For the text-containing cell, return its midpoint in [X, Y] coordinate format. 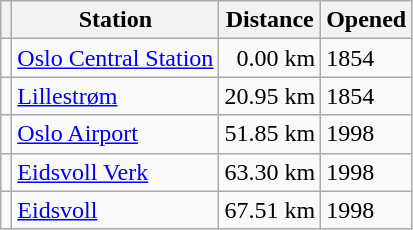
Distance [270, 20]
Station [116, 20]
Oslo Airport [116, 134]
0.00 km [270, 58]
Oslo Central Station [116, 58]
51.85 km [270, 134]
Lillestrøm [116, 96]
Eidsvoll [116, 210]
Eidsvoll Verk [116, 172]
Opened [366, 20]
20.95 km [270, 96]
63.30 km [270, 172]
67.51 km [270, 210]
